Identify which cell holds the provided text, then report its (X, Y) central coordinate. 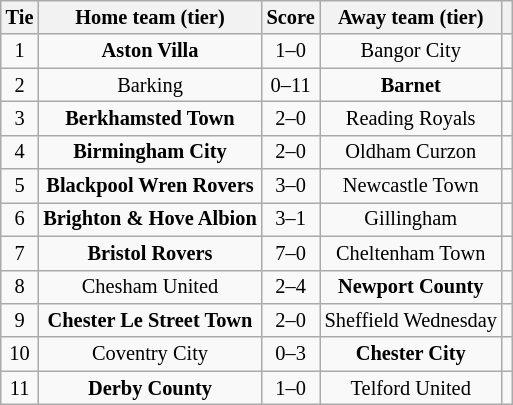
Telford United (411, 388)
9 (20, 320)
2–4 (291, 287)
Berkhamsted Town (150, 118)
Oldham Curzon (411, 152)
2 (20, 85)
Coventry City (150, 354)
Birmingham City (150, 152)
3–1 (291, 219)
Chester Le Street Town (150, 320)
1 (20, 51)
Bangor City (411, 51)
Brighton & Hove Albion (150, 219)
Barnet (411, 85)
Gillingham (411, 219)
6 (20, 219)
Newport County (411, 287)
10 (20, 354)
Barking (150, 85)
Reading Royals (411, 118)
7–0 (291, 253)
Chesham United (150, 287)
8 (20, 287)
Newcastle Town (411, 186)
Aston Villa (150, 51)
Bristol Rovers (150, 253)
0–11 (291, 85)
7 (20, 253)
Home team (tier) (150, 17)
5 (20, 186)
4 (20, 152)
Chester City (411, 354)
Sheffield Wednesday (411, 320)
11 (20, 388)
Derby County (150, 388)
Tie (20, 17)
3 (20, 118)
Blackpool Wren Rovers (150, 186)
Away team (tier) (411, 17)
Cheltenham Town (411, 253)
Score (291, 17)
3–0 (291, 186)
0–3 (291, 354)
